Pinpoint the cell where the given text exists, returning its (x, y) midpoint coordinate. 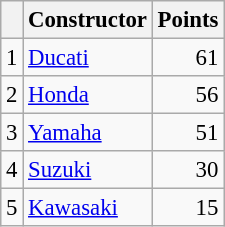
Ducati (88, 58)
56 (188, 95)
1 (12, 58)
4 (12, 170)
5 (12, 208)
51 (188, 133)
61 (188, 58)
Constructor (88, 20)
2 (12, 95)
15 (188, 208)
3 (12, 133)
Honda (88, 95)
30 (188, 170)
Points (188, 20)
Kawasaki (88, 208)
Yamaha (88, 133)
Suzuki (88, 170)
